Locate the cell with the specified text and output its (X, Y) center coordinate. 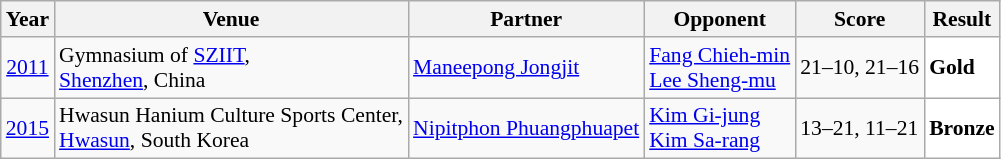
13–21, 11–21 (860, 128)
2011 (28, 68)
21–10, 21–16 (860, 68)
Gold (962, 68)
Result (962, 19)
Year (28, 19)
Bronze (962, 128)
Fang Chieh-min Lee Sheng-mu (720, 68)
2015 (28, 128)
Opponent (720, 19)
Maneepong Jongjit (526, 68)
Kim Gi-jung Kim Sa-rang (720, 128)
Venue (231, 19)
Nipitphon Phuangphuapet (526, 128)
Partner (526, 19)
Score (860, 19)
Gymnasium of SZIIT,Shenzhen, China (231, 68)
Hwasun Hanium Culture Sports Center,Hwasun, South Korea (231, 128)
